From the cell containing the given text, extract its center point as (x, y) coordinate. 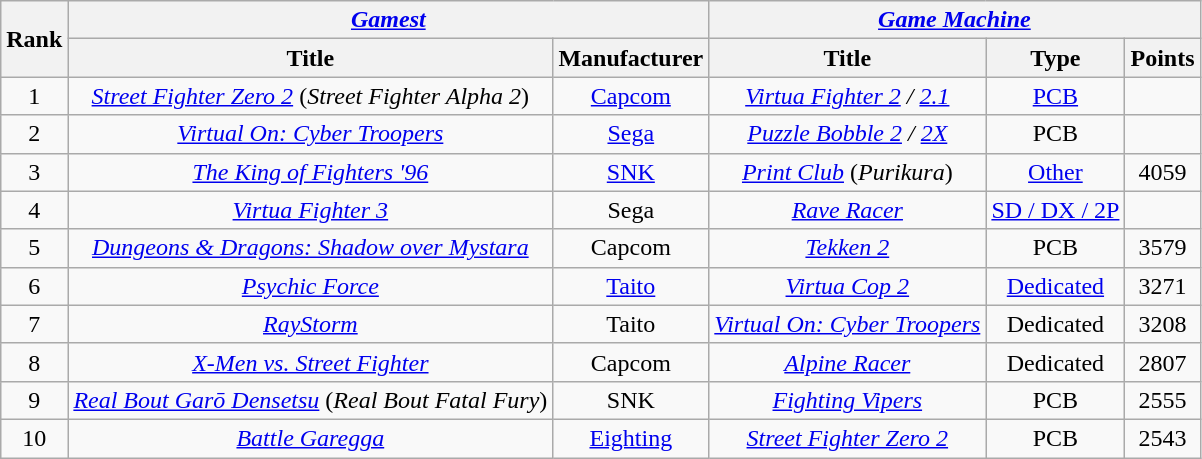
4059 (1162, 172)
2555 (1162, 400)
Print Club (Purikura) (848, 172)
Other (1056, 172)
Alpine Racer (848, 362)
The King of Fighters '96 (310, 172)
5 (34, 248)
RayStorm (310, 324)
10 (34, 438)
Virtua Cop 2 (848, 286)
8 (34, 362)
Rave Racer (848, 210)
Psychic Force (310, 286)
Real Bout Garō Densetsu (Real Bout Fatal Fury) (310, 400)
2543 (1162, 438)
7 (34, 324)
9 (34, 400)
Virtua Fighter 2 / 2.1 (848, 96)
Tekken 2 (848, 248)
Dungeons & Dragons: Shadow over Mystara (310, 248)
2 (34, 134)
Eighting (631, 438)
Points (1162, 58)
3208 (1162, 324)
Type (1056, 58)
Street Fighter Zero 2 (848, 438)
Gamest (388, 20)
Virtua Fighter 3 (310, 210)
6 (34, 286)
Fighting Vipers (848, 400)
3271 (1162, 286)
SD / DX / 2P (1056, 210)
Street Fighter Zero 2 (Street Fighter Alpha 2) (310, 96)
Battle Garegga (310, 438)
Manufacturer (631, 58)
4 (34, 210)
Game Machine (954, 20)
Rank (34, 39)
3 (34, 172)
3579 (1162, 248)
X-Men vs. Street Fighter (310, 362)
Puzzle Bobble 2 / 2X (848, 134)
2807 (1162, 362)
1 (34, 96)
